Determine the [X, Y] coordinate at the center of the cell enclosing the given text.  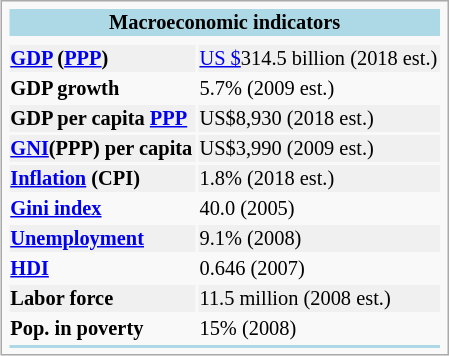
0.646 (2007) [319, 268]
40.0 (2005) [319, 208]
GDP (PPP) [102, 58]
9.1% (2008) [319, 238]
15% (2008) [319, 328]
Inflation (CPI) [102, 178]
Gini index [102, 208]
GDP per capita PPP [102, 118]
Unemployment [102, 238]
Macroeconomic indicators [225, 22]
GNI(PPP) per capita [102, 148]
HDI [102, 268]
11.5 million (2008 est.) [319, 298]
5.7% (2009 est.) [319, 88]
Labor force [102, 298]
US$3,990 (2009 est.) [319, 148]
1.8% (2018 est.) [319, 178]
GDP growth [102, 88]
US$8,930 (2018 est.) [319, 118]
Pop. in poverty [102, 328]
US $314.5 billion (2018 est.) [319, 58]
